Find where the given text appears and provide that cell's center as [X, Y] coordinate. 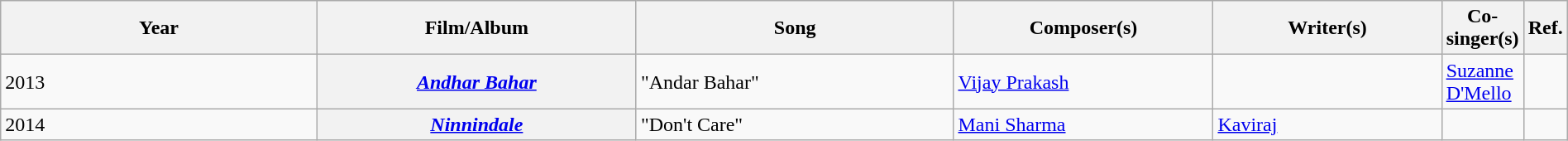
Andhar Bahar [476, 81]
Mani Sharma [1083, 124]
Song [795, 28]
"Don't Care" [795, 124]
"Andar Bahar" [795, 81]
Vijay Prakash [1083, 81]
Film/Album [476, 28]
2013 [159, 81]
Suzanne D'Mello [1482, 81]
Ninnindale [476, 124]
Year [159, 28]
Kaviraj [1327, 124]
Writer(s) [1327, 28]
Ref. [1545, 28]
Co-singer(s) [1482, 28]
Composer(s) [1083, 28]
2014 [159, 124]
